Return [X, Y] of the center of cell containing provided text 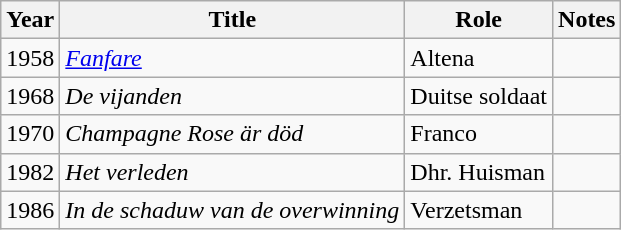
1982 [30, 172]
De vijanden [232, 96]
Dhr. Huisman [479, 172]
1970 [30, 134]
Franco [479, 134]
Title [232, 20]
Verzetsman [479, 210]
In de schaduw van de overwinning [232, 210]
Role [479, 20]
Altena [479, 58]
Notes [587, 20]
Duitse soldaat [479, 96]
1968 [30, 96]
Year [30, 20]
1958 [30, 58]
1986 [30, 210]
Champagne Rose är död [232, 134]
Fanfare [232, 58]
Het verleden [232, 172]
